From the cell containing the given text, extract its center point as (X, Y) coordinate. 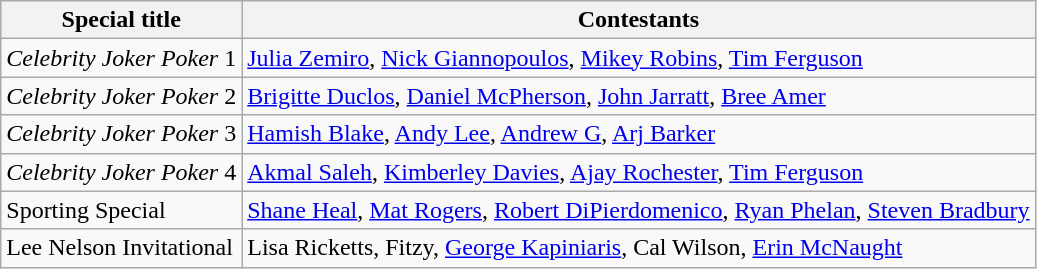
Celebrity Joker Poker 3 (122, 134)
Hamish Blake, Andy Lee, Andrew G, Arj Barker (638, 134)
Celebrity Joker Poker 1 (122, 58)
Contestants (638, 20)
Sporting Special (122, 210)
Lisa Ricketts, Fitzy, George Kapiniaris, Cal Wilson, Erin McNaught (638, 248)
Akmal Saleh, Kimberley Davies, Ajay Rochester, Tim Ferguson (638, 172)
Lee Nelson Invitational (122, 248)
Celebrity Joker Poker 2 (122, 96)
Special title (122, 20)
Shane Heal, Mat Rogers, Robert DiPierdomenico, Ryan Phelan, Steven Bradbury (638, 210)
Celebrity Joker Poker 4 (122, 172)
Julia Zemiro, Nick Giannopoulos, Mikey Robins, Tim Ferguson (638, 58)
Brigitte Duclos, Daniel McPherson, John Jarratt, Bree Amer (638, 96)
